Identify which cell holds the provided text, then report its [x, y] central coordinate. 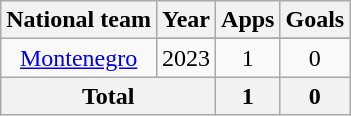
Montenegro [79, 58]
Apps [248, 20]
Total [108, 96]
National team [79, 20]
2023 [186, 58]
Year [186, 20]
Goals [315, 20]
